Extract the [x, y] coordinate from the center of the cell holding the provided text.  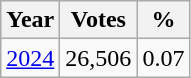
2024 [30, 58]
26,506 [98, 58]
% [164, 20]
Votes [98, 20]
Year [30, 20]
0.07 [164, 58]
